Determine the [x, y] coordinate at the center of the cell enclosing the given text.  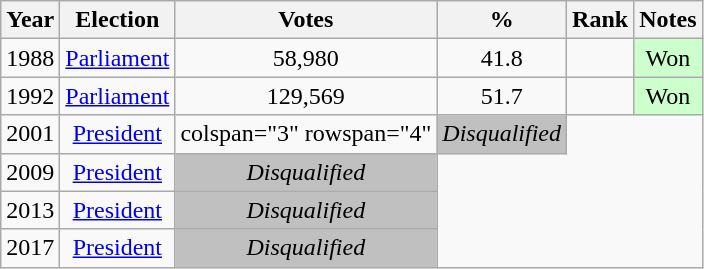
2017 [30, 248]
58,980 [306, 58]
2013 [30, 210]
Election [118, 20]
41.8 [502, 58]
1992 [30, 96]
2009 [30, 172]
% [502, 20]
129,569 [306, 96]
1988 [30, 58]
51.7 [502, 96]
Year [30, 20]
colspan="3" rowspan="4" [306, 134]
Rank [600, 20]
Votes [306, 20]
2001 [30, 134]
Notes [668, 20]
